Extract the [x, y] coordinate from the center of the cell holding the provided text.  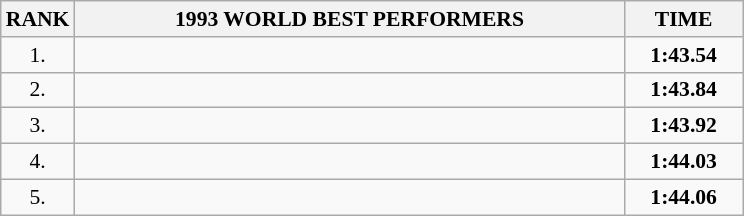
1:43.54 [684, 55]
3. [38, 126]
1:44.06 [684, 197]
RANK [38, 19]
2. [38, 90]
1. [38, 55]
1993 WORLD BEST PERFORMERS [349, 19]
1:43.92 [684, 126]
5. [38, 197]
1:44.03 [684, 162]
4. [38, 162]
1:43.84 [684, 90]
TIME [684, 19]
